For the text-containing cell, return its midpoint in (x, y) coordinate format. 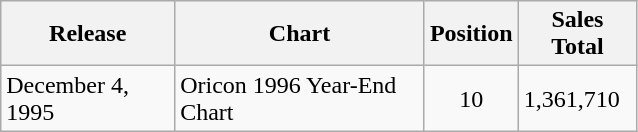
Release (88, 34)
1,361,710 (578, 98)
Chart (300, 34)
Position (471, 34)
Sales Total (578, 34)
10 (471, 98)
Oricon 1996 Year-End Chart (300, 98)
December 4, 1995 (88, 98)
